Determine the [X, Y] coordinate at the center of the cell enclosing the given text.  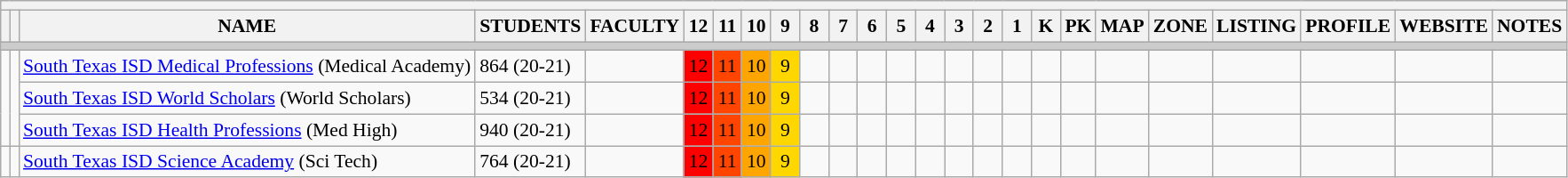
6 [872, 26]
8 [815, 26]
764 (20-21) [530, 162]
2 [987, 26]
ZONE [1181, 26]
5 [902, 26]
4 [931, 26]
South Texas ISD Medical Professions (Medical Academy) [247, 67]
South Texas ISD Health Professions (Med High) [247, 130]
STUDENTS [530, 26]
WEBSITE [1444, 26]
K [1046, 26]
PK [1078, 26]
South Texas ISD World Scholars (World Scholars) [247, 98]
NAME [247, 26]
FACULTY [634, 26]
3 [959, 26]
LISTING [1256, 26]
1 [1018, 26]
940 (20-21) [530, 130]
MAP [1122, 26]
534 (20-21) [530, 98]
PROFILE [1348, 26]
864 (20-21) [530, 67]
NOTES [1529, 26]
7 [843, 26]
South Texas ISD Science Academy (Sci Tech) [247, 162]
